Detect which cell encompasses the target text, then output its (X, Y) center coordinate. 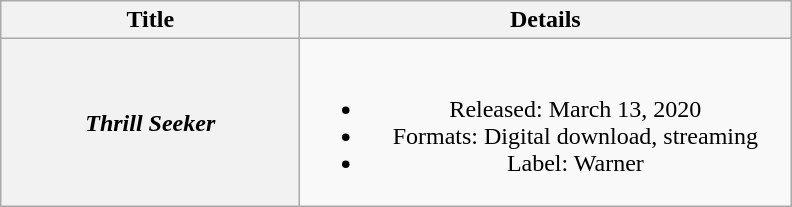
Title (150, 20)
Thrill Seeker (150, 122)
Details (546, 20)
Released: March 13, 2020Formats: Digital download, streamingLabel: Warner (546, 122)
